Return the [X, Y] coordinate for the center point of the cell that contains the specified text.  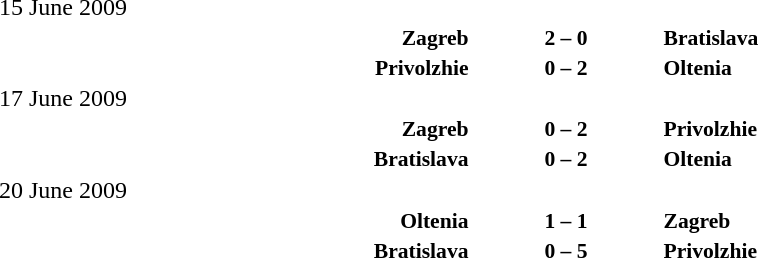
1 – 1 [566, 220]
2 – 0 [566, 38]
